Output the (x, y) coordinate of the center of the cell containing the given text.  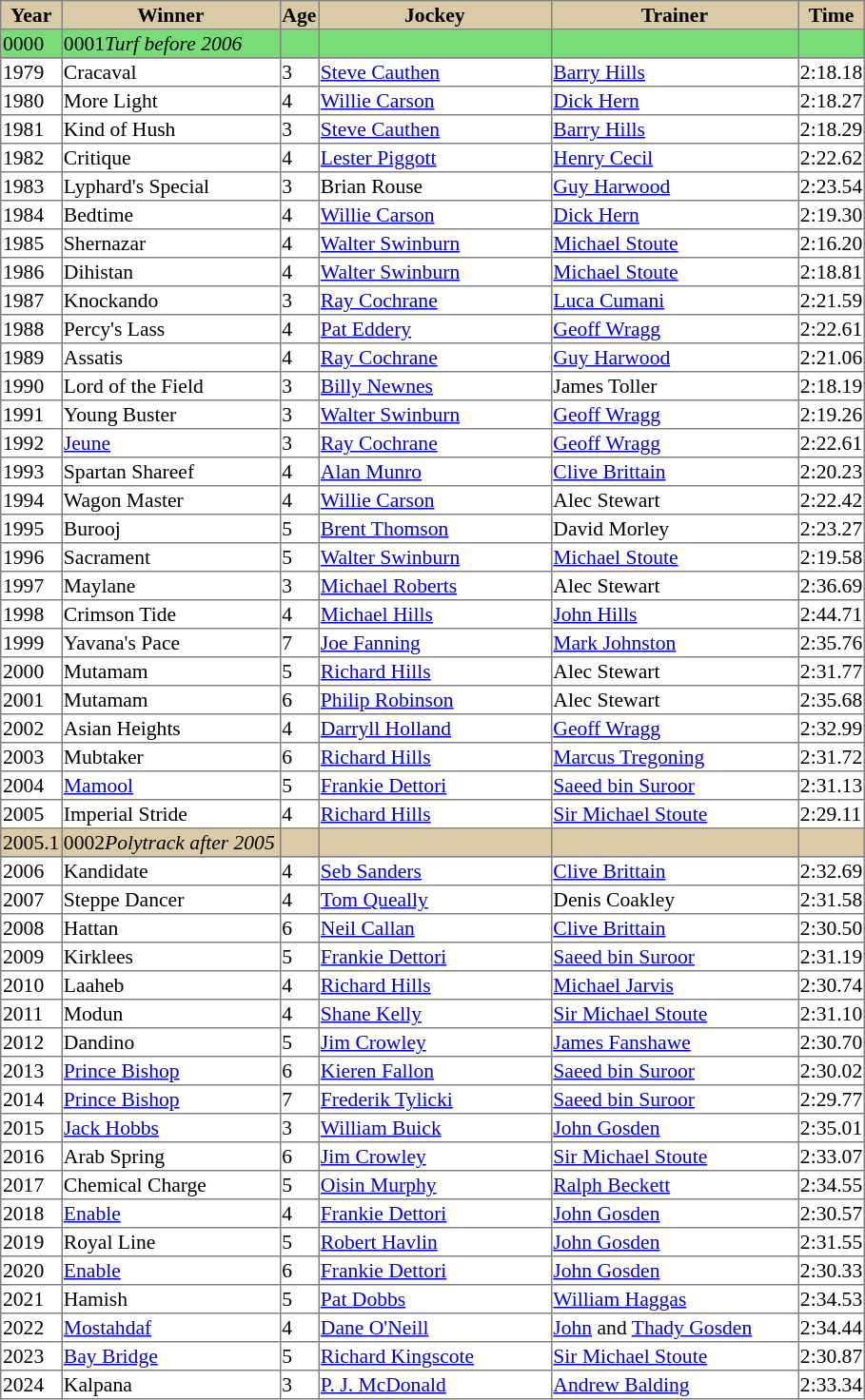
2:18.81 (832, 272)
2:32.99 (832, 729)
Percy's Lass (171, 329)
2010 (31, 985)
Hamish (171, 1299)
John and Thady Gosden (675, 1328)
2:32.69 (832, 871)
Imperial Stride (171, 814)
John Hills (675, 614)
Jeune (171, 443)
2:19.30 (832, 215)
Mubtaker (171, 757)
Maylane (171, 586)
2011 (31, 1014)
1994 (31, 500)
Young Buster (171, 415)
2:35.01 (832, 1128)
2:31.58 (832, 900)
David Morley (675, 529)
Dandino (171, 1042)
Year (31, 15)
Spartan Shareef (171, 472)
1996 (31, 557)
1998 (31, 614)
Lord of the Field (171, 386)
Critique (171, 158)
1989 (31, 358)
2019 (31, 1242)
2020 (31, 1271)
2:34.53 (832, 1299)
2:35.68 (832, 700)
Pat Eddery (435, 329)
James Fanshawe (675, 1042)
Philip Robinson (435, 700)
1995 (31, 529)
More Light (171, 101)
Jockey (435, 15)
Michael Hills (435, 614)
Pat Dobbs (435, 1299)
2:29.77 (832, 1099)
2:22.42 (832, 500)
Henry Cecil (675, 158)
2:23.27 (832, 529)
2:16.20 (832, 243)
Richard Kingscote (435, 1356)
2005.1 (31, 843)
Seb Sanders (435, 871)
Joe Fanning (435, 643)
2000 (31, 671)
2:30.74 (832, 985)
2023 (31, 1356)
1984 (31, 215)
Mark Johnston (675, 643)
Crimson Tide (171, 614)
2:19.26 (832, 415)
Robert Havlin (435, 1242)
Kieren Fallon (435, 1071)
Oisin Murphy (435, 1185)
Kind of Hush (171, 129)
Sacrament (171, 557)
0000 (31, 44)
2:31.19 (832, 957)
Alan Munro (435, 472)
Neil Callan (435, 928)
Steppe Dancer (171, 900)
Billy Newnes (435, 386)
Dihistan (171, 272)
2:31.10 (832, 1014)
2:30.33 (832, 1271)
1991 (31, 415)
1993 (31, 472)
2004 (31, 786)
Lester Piggott (435, 158)
2:35.76 (832, 643)
Frederik Tylicki (435, 1099)
2024 (31, 1385)
Kalpana (171, 1385)
0002Polytrack after 2005 (171, 843)
1988 (31, 329)
2:21.06 (832, 358)
2:30.02 (832, 1071)
Ralph Beckett (675, 1185)
1983 (31, 186)
2:44.71 (832, 614)
2006 (31, 871)
2014 (31, 1099)
2:31.55 (832, 1242)
2009 (31, 957)
Hattan (171, 928)
Wagon Master (171, 500)
Time (832, 15)
Brent Thomson (435, 529)
Assatis (171, 358)
1979 (31, 72)
Darryll Holland (435, 729)
Brian Rouse (435, 186)
1986 (31, 272)
Winner (171, 15)
Shane Kelly (435, 1014)
1992 (31, 443)
Laaheb (171, 985)
2021 (31, 1299)
2005 (31, 814)
2:31.72 (832, 757)
Michael Roberts (435, 586)
Marcus Tregoning (675, 757)
1981 (31, 129)
Kirklees (171, 957)
2008 (31, 928)
1997 (31, 586)
2018 (31, 1214)
Modun (171, 1014)
2012 (31, 1042)
2:33.07 (832, 1157)
Age (299, 15)
2:20.23 (832, 472)
Jack Hobbs (171, 1128)
2001 (31, 700)
2:18.29 (832, 129)
Asian Heights (171, 729)
1987 (31, 301)
William Haggas (675, 1299)
Trainer (675, 15)
2:33.34 (832, 1385)
1982 (31, 158)
Lyphard's Special (171, 186)
Mostahdaf (171, 1328)
Arab Spring (171, 1157)
2:22.62 (832, 158)
Burooj (171, 529)
1985 (31, 243)
P. J. McDonald (435, 1385)
2:19.58 (832, 557)
Mamool (171, 786)
Shernazar (171, 243)
Yavana's Pace (171, 643)
2:18.18 (832, 72)
Denis Coakley (675, 900)
2:21.59 (832, 301)
2:36.69 (832, 586)
2:30.50 (832, 928)
2017 (31, 1185)
2:18.19 (832, 386)
2002 (31, 729)
2007 (31, 900)
2:29.11 (832, 814)
0001Turf before 2006 (171, 44)
Andrew Balding (675, 1385)
Kandidate (171, 871)
2016 (31, 1157)
2:31.13 (832, 786)
Dane O'Neill (435, 1328)
Royal Line (171, 1242)
1980 (31, 101)
1999 (31, 643)
2:34.44 (832, 1328)
Bedtime (171, 215)
Knockando (171, 301)
2:30.87 (832, 1356)
Michael Jarvis (675, 985)
2013 (31, 1071)
2:34.55 (832, 1185)
2015 (31, 1128)
Chemical Charge (171, 1185)
2:30.70 (832, 1042)
2:31.77 (832, 671)
1990 (31, 386)
Cracaval (171, 72)
William Buick (435, 1128)
2:18.27 (832, 101)
Tom Queally (435, 900)
James Toller (675, 386)
2:30.57 (832, 1214)
Luca Cumani (675, 301)
2:23.54 (832, 186)
2022 (31, 1328)
Bay Bridge (171, 1356)
2003 (31, 757)
